Detect which cell encompasses the target text, then output its [x, y] center coordinate. 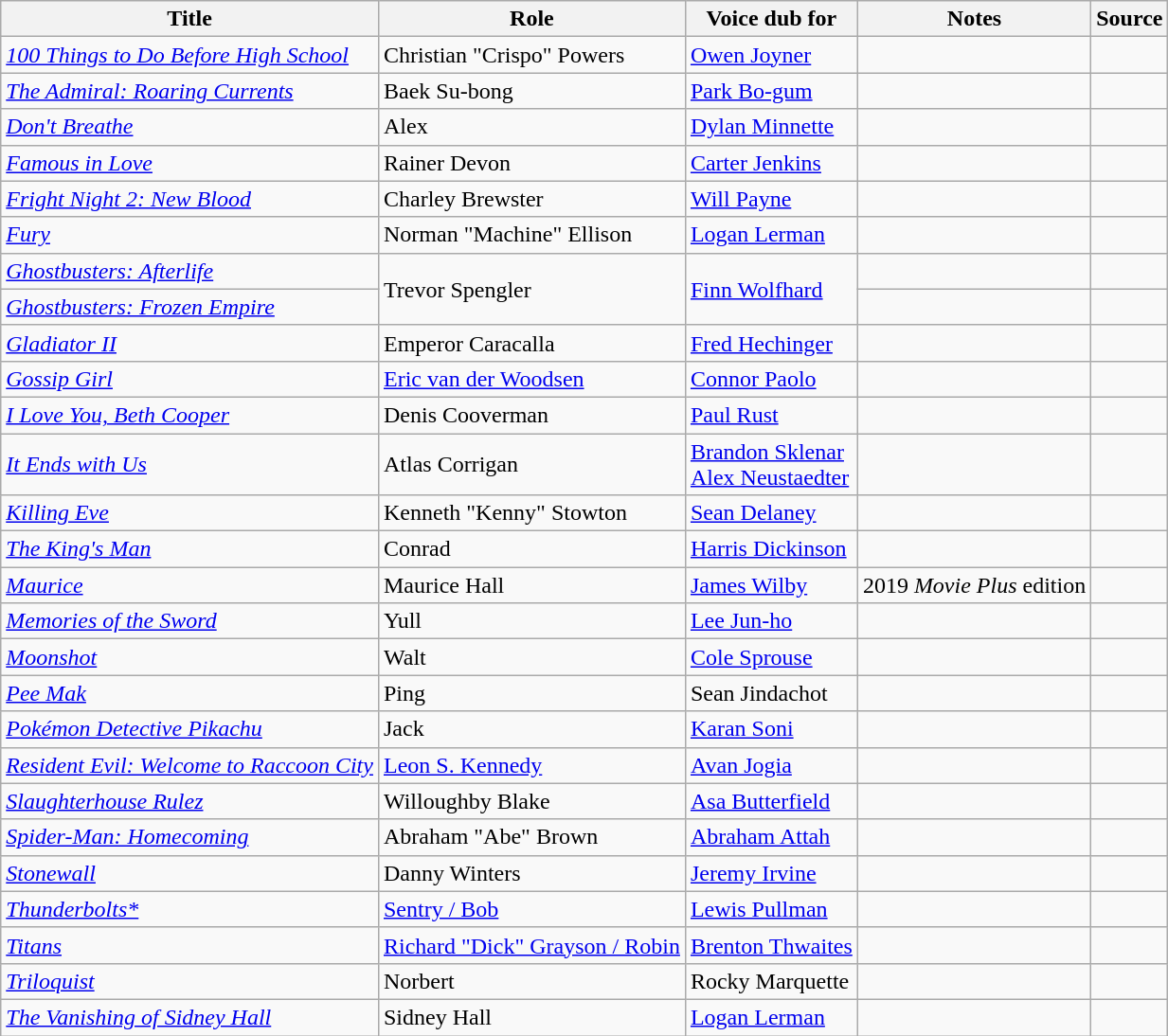
Park Bo-gum [771, 91]
Conrad [531, 549]
The Admiral: Roaring Currents [189, 91]
Denis Cooverman [531, 415]
Jeremy Irvine [771, 873]
The King's Man [189, 549]
Finn Wolfhard [771, 289]
Will Payne [771, 199]
Willoughby Blake [531, 801]
Gossip Girl [189, 379]
Killing Eve [189, 513]
Titans [189, 945]
Ghostbusters: Frozen Empire [189, 307]
Baek Su-bong [531, 91]
Rainer Devon [531, 163]
Title [189, 19]
Kenneth "Kenny" Stowton [531, 513]
Trevor Spengler [531, 289]
It Ends with Us [189, 464]
Fright Night 2: New Blood [189, 199]
Fury [189, 235]
Maurice [189, 585]
Dylan Minnette [771, 127]
Avan Jogia [771, 765]
Paul Rust [771, 415]
Harris Dickinson [771, 549]
Cole Sprouse [771, 657]
Alex [531, 127]
Maurice Hall [531, 585]
I Love You, Beth Cooper [189, 415]
Spider-Man: Homecoming [189, 837]
Norbert [531, 981]
Carter Jenkins [771, 163]
Leon S. Kennedy [531, 765]
Danny Winters [531, 873]
Slaughterhouse Rulez [189, 801]
Norman "Machine" Ellison [531, 235]
Charley Brewster [531, 199]
Stonewall [189, 873]
Christian "Crispo" Powers [531, 55]
Lee Jun-ho [771, 621]
Thunderbolts* [189, 909]
Yull [531, 621]
Sidney Hall [531, 1017]
Triloquist [189, 981]
Ping [531, 693]
Pee Mak [189, 693]
Walt [531, 657]
Karan Soni [771, 729]
Abraham Attah [771, 837]
Owen Joyner [771, 55]
Jack [531, 729]
The Vanishing of Sidney Hall [189, 1017]
Rocky Marquette [771, 981]
Sean Jindachot [771, 693]
Notes [974, 19]
Voice dub for [771, 19]
Sean Delaney [771, 513]
Atlas Corrigan [531, 464]
Ghostbusters: Afterlife [189, 271]
Brenton Thwaites [771, 945]
Asa Butterfield [771, 801]
Fred Hechinger [771, 343]
Brandon SklenarAlex Neustaedter [771, 464]
Connor Paolo [771, 379]
2019 Movie Plus edition [974, 585]
Richard "Dick" Grayson / Robin [531, 945]
Sentry / Bob [531, 909]
Pokémon Detective Pikachu [189, 729]
Don't Breathe [189, 127]
100 Things to Do Before High School [189, 55]
Famous in Love [189, 163]
Emperor Caracalla [531, 343]
Gladiator II [189, 343]
Memories of the Sword [189, 621]
Lewis Pullman [771, 909]
James Wilby [771, 585]
Moonshot [189, 657]
Resident Evil: Welcome to Raccoon City [189, 765]
Source [1129, 19]
Abraham "Abe" Brown [531, 837]
Eric van der Woodsen [531, 379]
Role [531, 19]
